Locate the cell with the specified text and output its [x, y] center coordinate. 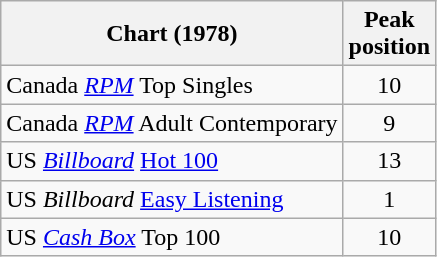
13 [389, 161]
Canada RPM Adult Contemporary [172, 123]
Canada RPM Top Singles [172, 85]
US Billboard Easy Listening [172, 199]
Chart (1978) [172, 34]
US Billboard Hot 100 [172, 161]
9 [389, 123]
US Cash Box Top 100 [172, 237]
1 [389, 199]
Peakposition [389, 34]
